Provide the [x, y] coordinate of the cell's center where the given text is located.  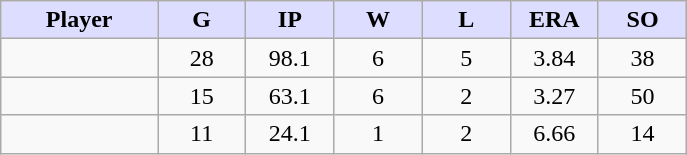
Player [80, 20]
6.66 [554, 134]
ERA [554, 20]
5 [466, 58]
G [202, 20]
98.1 [290, 58]
L [466, 20]
14 [642, 134]
28 [202, 58]
15 [202, 96]
11 [202, 134]
50 [642, 96]
3.84 [554, 58]
W [378, 20]
24.1 [290, 134]
38 [642, 58]
1 [378, 134]
SO [642, 20]
63.1 [290, 96]
3.27 [554, 96]
IP [290, 20]
